Capture the cell that displays the provided text and extract its (X, Y) central coordinate. 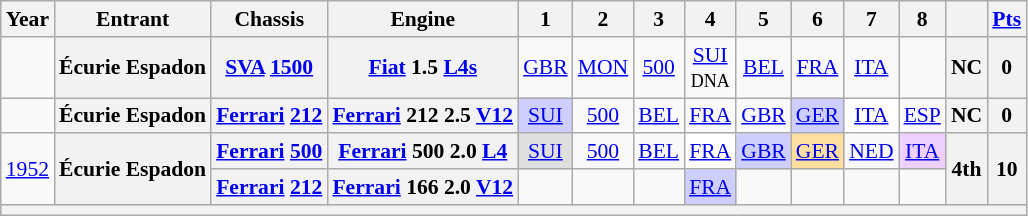
Year (28, 19)
Ferrari 500 (269, 152)
Ferrari 212 2.5 V12 (422, 116)
2 (604, 19)
Engine (422, 19)
7 (871, 19)
3 (658, 19)
SUIDNA (710, 68)
Ferrari 500 2.0 L4 (422, 152)
1 (546, 19)
Entrant (132, 19)
5 (764, 19)
1952 (28, 170)
Ferrari 166 2.0 V12 (422, 187)
Fiat 1.5 L4s (422, 68)
Pts (1006, 19)
4 (710, 19)
MON (604, 68)
ESP (922, 116)
6 (818, 19)
10 (1006, 170)
SVA 1500 (269, 68)
NED (871, 152)
8 (922, 19)
4th (966, 170)
Chassis (269, 19)
